Locate the cell with the specified text and output its (x, y) center coordinate. 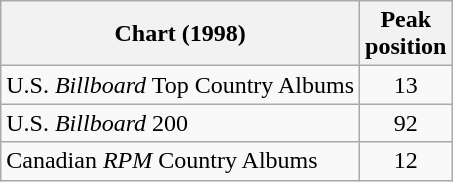
U.S. Billboard Top Country Albums (180, 85)
U.S. Billboard 200 (180, 123)
Chart (1998) (180, 34)
92 (406, 123)
Peakposition (406, 34)
Canadian RPM Country Albums (180, 161)
12 (406, 161)
13 (406, 85)
